Capture the cell that displays the provided text and extract its (x, y) central coordinate. 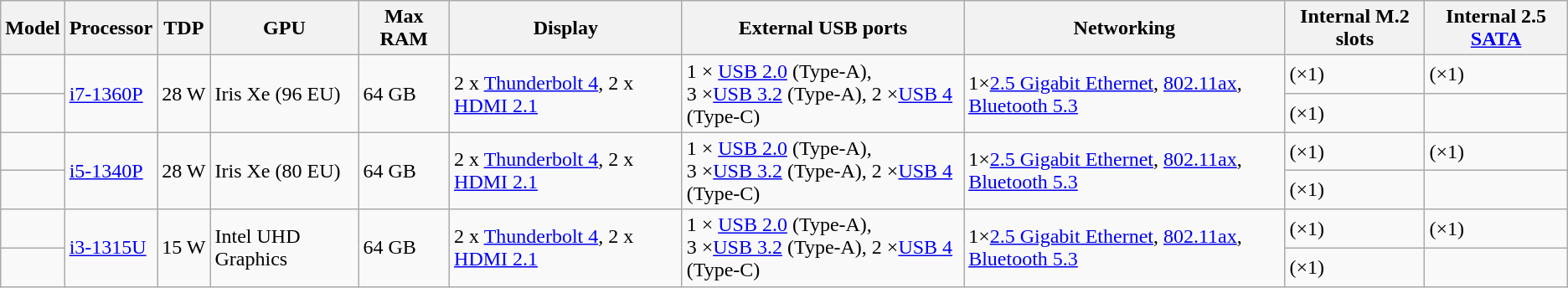
Iris Xe (96 EU) (285, 94)
Model (33, 28)
i5-1340P (111, 171)
Networking (1124, 28)
i3-1315U (111, 248)
15 W (184, 248)
GPU (285, 28)
i7-1360P (111, 94)
Internal M.2 slots (1355, 28)
Max RAM (404, 28)
Internal 2.5 SATA (1496, 28)
TDP (184, 28)
Iris Xe (80 EU) (285, 171)
Display (566, 28)
Intel UHD Graphics (285, 248)
External USB ports (823, 28)
Processor (111, 28)
